Extract the (x, y) coordinate from the center of the cell holding the provided text.  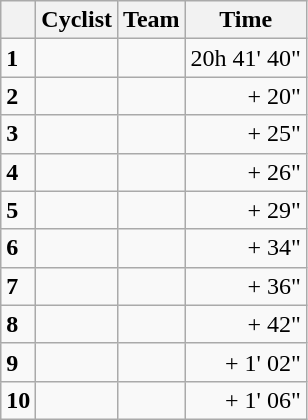
+ 25" (246, 134)
+ 36" (246, 286)
6 (18, 248)
1 (18, 58)
3 (18, 134)
+ 1' 02" (246, 362)
+ 20" (246, 96)
5 (18, 210)
+ 29" (246, 210)
8 (18, 324)
+ 42" (246, 324)
10 (18, 400)
Team (152, 20)
20h 41' 40" (246, 58)
+ 1' 06" (246, 400)
4 (18, 172)
+ 34" (246, 248)
9 (18, 362)
Cyclist (77, 20)
Time (246, 20)
2 (18, 96)
+ 26" (246, 172)
7 (18, 286)
